For the text-containing cell, return its midpoint in [X, Y] coordinate format. 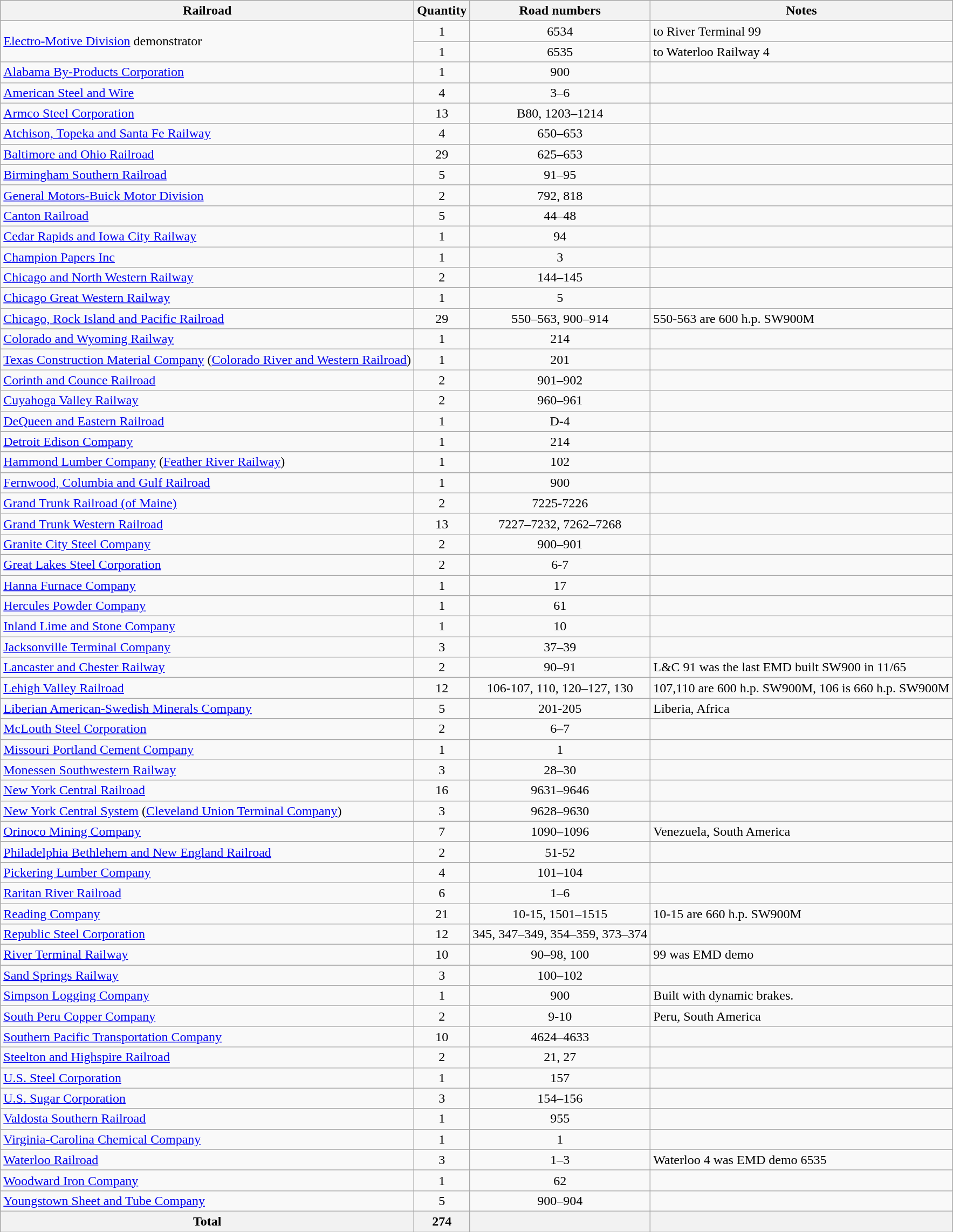
Chicago Great Western Railway [207, 298]
792, 818 [560, 195]
Woodward Iron Company [207, 1180]
Road numbers [560, 11]
Lancaster and Chester Railway [207, 667]
B80, 1203–1214 [560, 113]
9628–9630 [560, 811]
Peru, South America [801, 1016]
Missouri Portland Cement Company [207, 749]
37–39 [560, 647]
Champion Papers Inc [207, 257]
901–902 [560, 380]
New York Central System (Cleveland Union Terminal Company) [207, 811]
1090–1096 [560, 831]
Inland Lime and Stone Company [207, 627]
Venezuela, South America [801, 831]
21 [442, 914]
99 was EMD demo [801, 955]
900–904 [560, 1201]
17 [560, 585]
61 [560, 606]
62 [560, 1180]
201 [560, 360]
Waterloo Railroad [207, 1160]
Sand Springs Railway [207, 975]
L&C 91 was the last EMD built SW900 in 11/65 [801, 667]
550–563, 900–914 [560, 319]
D-4 [560, 421]
Grand Trunk Railroad (of Maine) [207, 503]
6–7 [560, 729]
Chicago and North Western Railway [207, 278]
River Terminal Railway [207, 955]
7225-7226 [560, 503]
100–102 [560, 975]
44–48 [560, 216]
Steelton and Highspire Railroad [207, 1057]
625–653 [560, 154]
Hercules Powder Company [207, 606]
Orinoco Mining Company [207, 831]
Texas Construction Material Company (Colorado River and Western Railroad) [207, 360]
Railroad [207, 11]
201-205 [560, 708]
Corinth and Counce Railroad [207, 380]
10-15, 1501–1515 [560, 914]
Hanna Furnace Company [207, 585]
Jacksonville Terminal Company [207, 647]
94 [560, 236]
90–98, 100 [560, 955]
to River Terminal 99 [801, 31]
144–145 [560, 278]
9-10 [560, 1016]
550-563 are 600 h.p. SW900M [801, 319]
Pickering Lumber Company [207, 872]
6534 [560, 31]
Hammond Lumber Company (Feather River Railway) [207, 462]
Atchison, Topeka and Santa Fe Railway [207, 134]
Built with dynamic brakes. [801, 996]
1–3 [560, 1160]
McLouth Steel Corporation [207, 729]
Grand Trunk Western Railroad [207, 524]
Simpson Logging Company [207, 996]
345, 347–349, 354–359, 373–374 [560, 934]
157 [560, 1078]
102 [560, 462]
6 [442, 893]
Birmingham Southern Railroad [207, 175]
Liberian American-Swedish Minerals Company [207, 708]
6-7 [560, 565]
Reading Company [207, 914]
Republic Steel Corporation [207, 934]
Granite City Steel Company [207, 544]
16 [442, 790]
Detroit Edison Company [207, 442]
Philadelphia Bethlehem and New England Railroad [207, 852]
106-107, 110, 120–127, 130 [560, 688]
Southern Pacific Transportation Company [207, 1037]
107,110 are 600 h.p. SW900M, 106 is 660 h.p. SW900M [801, 688]
Quantity [442, 11]
91–95 [560, 175]
to Waterloo Railway 4 [801, 52]
90–91 [560, 667]
6535 [560, 52]
American Steel and Wire [207, 93]
4624–4633 [560, 1037]
Youngstown Sheet and Tube Company [207, 1201]
51-52 [560, 852]
Raritan River Railroad [207, 893]
28–30 [560, 770]
7 [442, 831]
Valdosta Southern Railroad [207, 1119]
Chicago, Rock Island and Pacific Railroad [207, 319]
650–653 [560, 134]
3–6 [560, 93]
Fernwood, Columbia and Gulf Railroad [207, 483]
154–156 [560, 1098]
Monessen Southwestern Railway [207, 770]
U.S. Steel Corporation [207, 1078]
Total [207, 1221]
900–901 [560, 544]
Great Lakes Steel Corporation [207, 565]
Baltimore and Ohio Railroad [207, 154]
Canton Railroad [207, 216]
Cuyahoga Valley Railway [207, 401]
955 [560, 1119]
Cedar Rapids and Iowa City Railway [207, 236]
960–961 [560, 401]
Colorado and Wyoming Railway [207, 339]
101–104 [560, 872]
Armco Steel Corporation [207, 113]
9631–9646 [560, 790]
10-15 are 660 h.p. SW900M [801, 914]
Electro-Motive Division demonstrator [207, 42]
7227–7232, 7262–7268 [560, 524]
Virginia-Carolina Chemical Company [207, 1139]
274 [442, 1221]
Waterloo 4 was EMD demo 6535 [801, 1160]
21, 27 [560, 1057]
South Peru Copper Company [207, 1016]
DeQueen and Eastern Railroad [207, 421]
General Motors-Buick Motor Division [207, 195]
U.S. Sugar Corporation [207, 1098]
Liberia, Africa [801, 708]
Alabama By-Products Corporation [207, 72]
Notes [801, 11]
1–6 [560, 893]
New York Central Railroad [207, 790]
Lehigh Valley Railroad [207, 688]
